Locate the cell with the specified text and output its [X, Y] center coordinate. 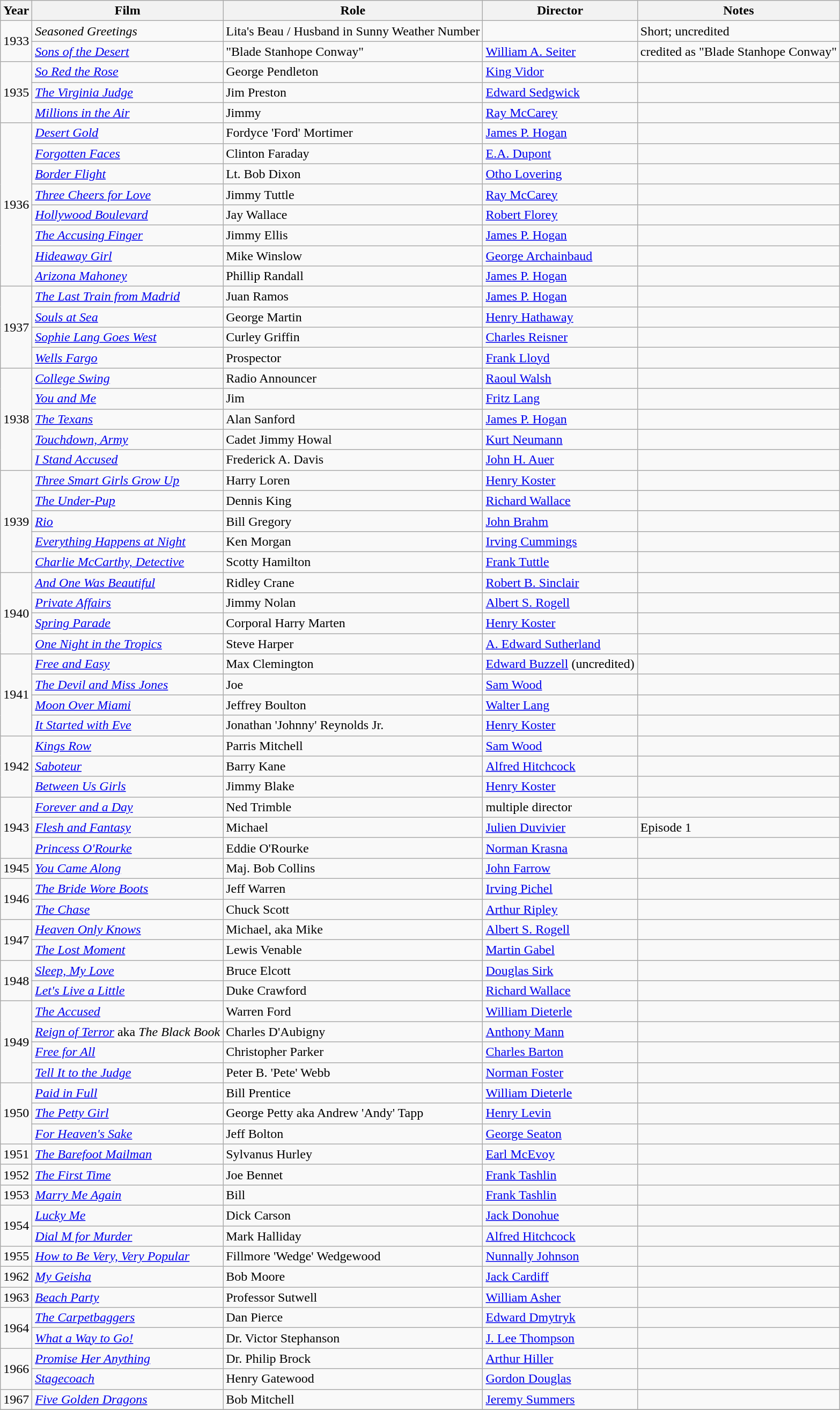
Fillmore 'Wedge' Wedgewood [353, 1257]
1963 [16, 1297]
A. Edward Sutherland [560, 644]
George Martin [353, 317]
Lucky Me [128, 1215]
Frederick A. Davis [353, 460]
Reign of Terror aka The Black Book [128, 1032]
1954 [16, 1225]
1939 [16, 521]
Sophie Lang Goes West [128, 337]
College Swing [128, 378]
1941 [16, 695]
Edward Buzzell (uncredited) [560, 664]
Border Flight [128, 174]
Free for All [128, 1052]
Edward Dmytryk [560, 1318]
Martin Gabel [560, 950]
1947 [16, 940]
Maj. Bob Collins [353, 868]
Duke Crawford [353, 991]
Joe Bennet [353, 1174]
Dan Pierce [353, 1318]
Lt. Bob Dixon [353, 174]
Robert Florey [560, 215]
How to Be Very, Very Popular [128, 1257]
1946 [16, 899]
Chuck Scott [353, 909]
1936 [16, 204]
Henry Levin [560, 1113]
John H. Auer [560, 460]
Sons of the Desert [128, 52]
Phillip Randall [353, 276]
The Carpetbaggers [128, 1318]
Bob Mitchell [353, 1399]
1948 [16, 981]
Role [353, 11]
The Virginia Judge [128, 92]
Charles D'Aubigny [353, 1032]
1950 [16, 1113]
1952 [16, 1174]
1949 [16, 1042]
Jeffrey Boulton [353, 705]
Nunnally Johnson [560, 1257]
Professor Sutwell [353, 1297]
Episode 1 [738, 827]
"Blade Stanhope Conway" [353, 52]
John Farrow [560, 868]
The First Time [128, 1174]
Jimmy Tuttle [353, 194]
Michael, aka Mike [353, 930]
John Brahm [560, 521]
Promise Her Anything [128, 1358]
credited as "Blade Stanhope Conway" [738, 52]
The Last Train from Madrid [128, 297]
George Petty aka Andrew 'Andy' Tapp [353, 1113]
Jeff Warren [353, 888]
Jeremy Summers [560, 1399]
Juan Ramos [353, 297]
Five Golden Dragons [128, 1399]
Frank Tuttle [560, 562]
Dr. Philip Brock [353, 1358]
Arthur Ripley [560, 909]
Kings Row [128, 746]
You Came Along [128, 868]
The Petty Girl [128, 1113]
Notes [738, 11]
Saboteur [128, 766]
Ned Trimble [353, 807]
Year [16, 11]
Heaven Only Knows [128, 930]
Moon Over Miami [128, 705]
William A. Seiter [560, 52]
1945 [16, 868]
Three Smart Girls Grow Up [128, 480]
Earl McEvoy [560, 1154]
Mark Halliday [353, 1236]
Desert Gold [128, 133]
1933 [16, 41]
Irving Pichel [560, 888]
The Chase [128, 909]
Peter B. 'Pete' Webb [353, 1073]
Charles Reisner [560, 337]
Sleep, My Love [128, 971]
J. Lee Thompson [560, 1338]
1938 [16, 419]
Julien Duvivier [560, 827]
Prospector [353, 358]
Short; uncredited [738, 31]
For Heaven's Sake [128, 1134]
1967 [16, 1399]
Harry Loren [353, 480]
Kurt Neumann [560, 439]
Jimmy Ellis [353, 235]
Beach Party [128, 1297]
1953 [16, 1195]
Otho Lovering [560, 174]
Norman Foster [560, 1073]
Jim [353, 399]
multiple director [560, 807]
1940 [16, 613]
Edward Sedgwick [560, 92]
Max Clemington [353, 664]
The Devil and Miss Jones [128, 685]
George Seaton [560, 1134]
King Vidor [560, 72]
Hollywood Boulevard [128, 215]
Marry Me Again [128, 1195]
1962 [16, 1277]
Mike Winslow [353, 256]
Arthur Hiller [560, 1358]
Douglas Sirk [560, 971]
My Geisha [128, 1277]
E.A. Dupont [560, 153]
Lita's Beau / Husband in Sunny Weather Number [353, 31]
Between Us Girls [128, 787]
Bill [353, 1195]
Jimmy [353, 113]
The Accusing Finger [128, 235]
Jimmy Nolan [353, 603]
The Barefoot Mailman [128, 1154]
Seasoned Greetings [128, 31]
Bob Moore [353, 1277]
Dick Carson [353, 1215]
Dennis King [353, 501]
And One Was Beautiful [128, 582]
Warren Ford [353, 1011]
Curley Griffin [353, 337]
Anthony Mann [560, 1032]
The Accused [128, 1011]
Spring Parade [128, 623]
Paid in Full [128, 1093]
Private Affairs [128, 603]
Jay Wallace [353, 215]
Jack Donohue [560, 1215]
So Red the Rose [128, 72]
Clinton Faraday [353, 153]
Touchdown, Army [128, 439]
Ken Morgan [353, 541]
Charlie McCarthy, Detective [128, 562]
Rio [128, 521]
Jim Preston [353, 92]
Irving Cummings [560, 541]
1966 [16, 1369]
Fordyce 'Ford' Mortimer [353, 133]
Barry Kane [353, 766]
Hideaway Girl [128, 256]
Robert B. Sinclair [560, 582]
Forever and a Day [128, 807]
Princess O'Rourke [128, 848]
One Night in the Tropics [128, 644]
Flesh and Fantasy [128, 827]
1935 [16, 92]
Jonathan 'Johnny' Reynolds Jr. [353, 725]
You and Me [128, 399]
1955 [16, 1257]
The Under-Pup [128, 501]
Bruce Elcott [353, 971]
Arizona Mahoney [128, 276]
Henry Hathaway [560, 317]
Lewis Venable [353, 950]
Film [128, 11]
1964 [16, 1328]
Ridley Crane [353, 582]
Walter Lang [560, 705]
What a Way to Go! [128, 1338]
Steve Harper [353, 644]
Gordon Douglas [560, 1379]
Souls at Sea [128, 317]
Dr. Victor Stephanson [353, 1338]
Norman Krasna [560, 848]
Three Cheers for Love [128, 194]
Bill Gregory [353, 521]
Millions in the Air [128, 113]
Everything Happens at Night [128, 541]
1943 [16, 827]
Raoul Walsh [560, 378]
1937 [16, 327]
Cadet Jimmy Howal [353, 439]
Dial M for Murder [128, 1236]
Tell It to the Judge [128, 1073]
Joe [353, 685]
George Archainbaud [560, 256]
Christopher Parker [353, 1052]
Let's Live a Little [128, 991]
William Asher [560, 1297]
Henry Gatewood [353, 1379]
1942 [16, 766]
Parris Mitchell [353, 746]
Free and Easy [128, 664]
The Lost Moment [128, 950]
I Stand Accused [128, 460]
Sylvanus Hurley [353, 1154]
Frank Lloyd [560, 358]
Jack Cardiff [560, 1277]
The Texans [128, 419]
Radio Announcer [353, 378]
Stagecoach [128, 1379]
Alan Sanford [353, 419]
The Bride Wore Boots [128, 888]
George Pendleton [353, 72]
Bill Prentice [353, 1093]
It Started with Eve [128, 725]
Charles Barton [560, 1052]
Director [560, 11]
Eddie O'Rourke [353, 848]
Michael [353, 827]
Forgotten Faces [128, 153]
Fritz Lang [560, 399]
Scotty Hamilton [353, 562]
1951 [16, 1154]
Jimmy Blake [353, 787]
Wells Fargo [128, 358]
Jeff Bolton [353, 1134]
Corporal Harry Marten [353, 623]
